Extract the [X, Y] coordinate from the center of the cell holding the provided text.  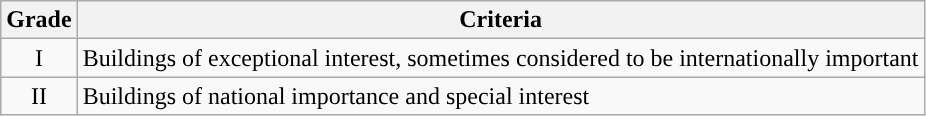
I [39, 58]
Buildings of national importance and special interest [500, 96]
Grade [39, 20]
Criteria [500, 20]
Buildings of exceptional interest, sometimes considered to be internationally important [500, 58]
II [39, 96]
